Locate the cell with the specified text and output its (X, Y) center coordinate. 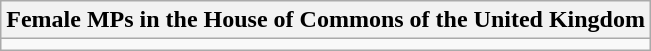
Female MPs in the House of Commons of the United Kingdom (326, 20)
